Provide the [x, y] coordinate of the cell's center where the given text is located.  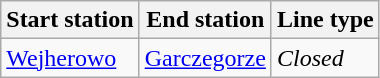
Line type [325, 20]
Closed [325, 58]
Start station [70, 20]
Wejherowo [70, 58]
End station [205, 20]
Garczegorze [205, 58]
